Capture the cell that displays the provided text and extract its [X, Y] central coordinate. 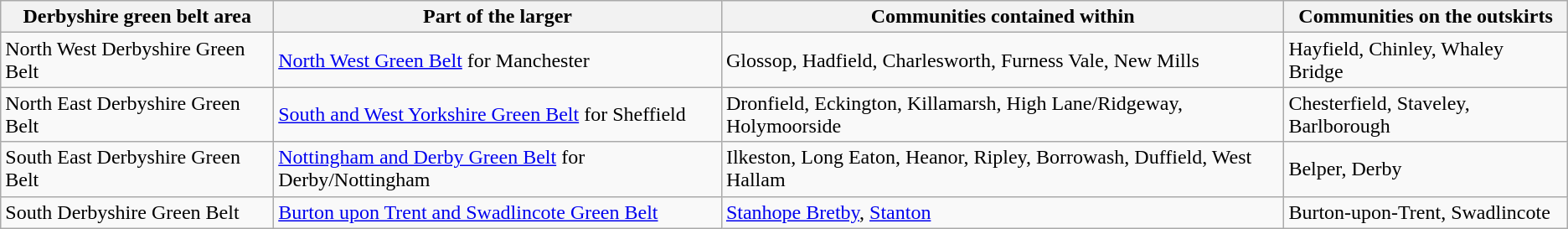
Hayfield, Chinley, Whaley Bridge [1426, 60]
South East Derbyshire Green Belt [137, 169]
North West Green Belt for Manchester [498, 60]
Ilkeston, Long Eaton, Heanor, Ripley, Borrowash, Duffield, West Hallam [1002, 169]
Chesterfield, Staveley, Barlborough [1426, 114]
Dronfield, Eckington, Killamarsh, High Lane/Ridgeway, Holymoorside [1002, 114]
Communities on the outskirts [1426, 17]
Belper, Derby [1426, 169]
Glossop, Hadfield, Charlesworth, Furness Vale, New Mills [1002, 60]
South and West Yorkshire Green Belt for Sheffield [498, 114]
Nottingham and Derby Green Belt for Derby/Nottingham [498, 169]
Communities contained within [1002, 17]
Part of the larger [498, 17]
Stanhope Bretby, Stanton [1002, 212]
Burton upon Trent and Swadlincote Green Belt [498, 212]
Burton-upon-Trent, Swadlincote [1426, 212]
North East Derbyshire Green Belt [137, 114]
South Derbyshire Green Belt [137, 212]
North West Derbyshire Green Belt [137, 60]
Derbyshire green belt area [137, 17]
